Identify which cell holds the provided text, then report its (x, y) central coordinate. 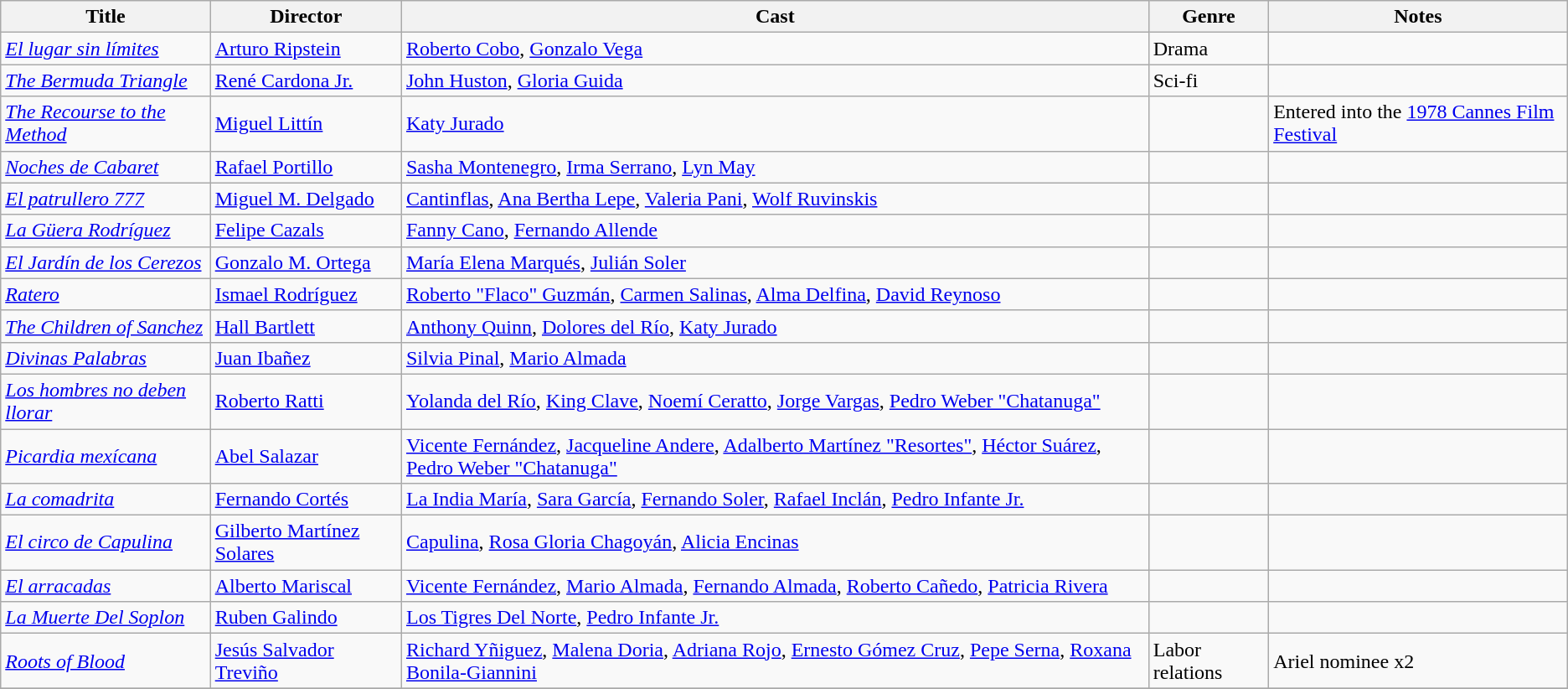
Anthony Quinn, Dolores del Río, Katy Jurado (775, 326)
Roberto "Flaco" Guzmán, Carmen Salinas, Alma Delfina, David Reynoso (775, 294)
Roberto Cobo, Gonzalo Vega (775, 49)
La comadrita (106, 500)
La Muerte Del Soplon (106, 618)
Los Tigres Del Norte, Pedro Infante Jr. (775, 618)
Hall Bartlett (306, 326)
La Güera Rodríguez (106, 231)
Ariel nominee x2 (1419, 661)
The Bermuda Triangle (106, 80)
Gonzalo M. Ortega (306, 262)
Entered into the 1978 Cannes Film Festival (1419, 124)
Notes (1419, 17)
Roots of Blood (106, 661)
René Cardona Jr. (306, 80)
Miguel Littín (306, 124)
Ismael Rodríguez (306, 294)
Alberto Mariscal (306, 586)
Juan Ibañez (306, 358)
Ratero (106, 294)
Labor relations (1208, 661)
Vicente Fernández, Jacqueline Andere, Adalberto Martínez "Resortes", Héctor Suárez, Pedro Weber "Chatanuga" (775, 456)
Fanny Cano, Fernando Allende (775, 231)
El circo de Capulina (106, 543)
El Jardín de los Cerezos (106, 262)
Genre (1208, 17)
The Children of Sanchez (106, 326)
Fernando Cortés (306, 500)
Yolanda del Río, King Clave, Noemí Ceratto, Jorge Vargas, Pedro Weber "Chatanuga" (775, 401)
Cantinflas, Ana Bertha Lepe, Valeria Pani, Wolf Ruvinskis (775, 199)
Miguel M. Delgado (306, 199)
María Elena Marqués, Julián Soler (775, 262)
Katy Jurado (775, 124)
Rafael Portillo (306, 167)
Title (106, 17)
The Recourse to the Method (106, 124)
Jesús Salvador Treviño (306, 661)
Divinas Palabras (106, 358)
Picardia mexícana (106, 456)
John Huston, Gloria Guida (775, 80)
Roberto Ratti (306, 401)
Abel Salazar (306, 456)
Ruben Galindo (306, 618)
Sci-fi (1208, 80)
Sasha Montenegro, Irma Serrano, Lyn May (775, 167)
Los hombres no deben llorar (106, 401)
Drama (1208, 49)
Cast (775, 17)
Arturo Ripstein (306, 49)
Gilberto Martínez Solares (306, 543)
Noches de Cabaret (106, 167)
El arracadas (106, 586)
Richard Yñiguez, Malena Doria, Adriana Rojo, Ernesto Gómez Cruz, Pepe Serna, Roxana Bonila-Giannini (775, 661)
Director (306, 17)
Silvia Pinal, Mario Almada (775, 358)
Capulina, Rosa Gloria Chagoyán, Alicia Encinas (775, 543)
El patrullero 777 (106, 199)
La India María, Sara García, Fernando Soler, Rafael Inclán, Pedro Infante Jr. (775, 500)
Vicente Fernández, Mario Almada, Fernando Almada, Roberto Cañedo, Patricia Rivera (775, 586)
Felipe Cazals (306, 231)
El lugar sin límites (106, 49)
